For the text-containing cell, return its midpoint in (X, Y) coordinate format. 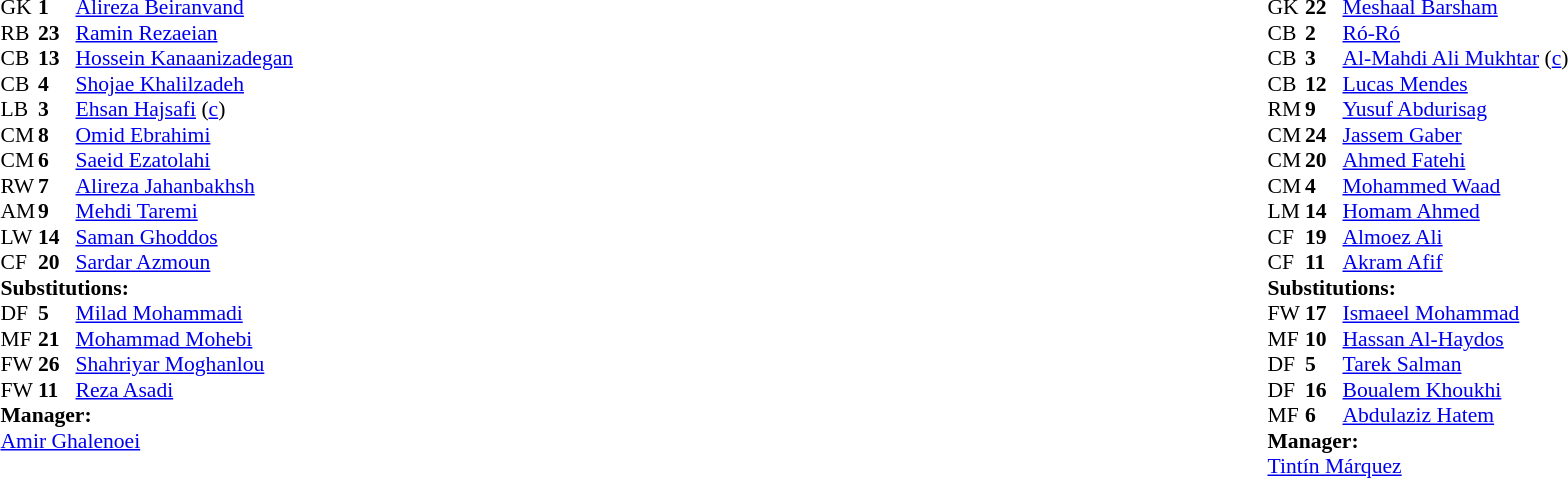
Akram Afif (1455, 263)
RB (19, 33)
Lucas Mendes (1455, 84)
Alireza Jahanbakhsh (185, 186)
Sardar Azmoun (185, 263)
24 (1324, 135)
Milad Mohammadi (185, 313)
Almoez Ali (1455, 237)
LM (1286, 211)
Ró-Ró (1455, 33)
Amir Ghalenoei (146, 441)
Ehsan Hajsafi (c) (185, 109)
Omid Ebrahimi (185, 135)
21 (57, 339)
26 (57, 365)
Shahriyar Moghanlou (185, 365)
LW (19, 237)
AM (19, 211)
Jassem Gaber (1455, 135)
Abdulaziz Hatem (1455, 415)
12 (1324, 84)
10 (1324, 339)
17 (1324, 313)
Saman Ghoddos (185, 237)
Tarek Salman (1455, 365)
RW (19, 186)
7 (57, 186)
Hossein Kanaanizadegan (185, 59)
13 (57, 59)
LB (19, 109)
RM (1286, 109)
Mehdi Taremi (185, 211)
Ismaeel Mohammad (1455, 313)
Mohammed Waad (1455, 186)
Homam Ahmed (1455, 211)
Saeid Ezatolahi (185, 161)
19 (1324, 237)
23 (57, 33)
Al-Mahdi Ali Mukhtar (c) (1455, 59)
Hassan Al-Haydos (1455, 339)
2 (1324, 33)
Ramin Rezaeian (185, 33)
8 (57, 135)
Shojae Khalilzadeh (185, 84)
16 (1324, 390)
Yusuf Abdurisag (1455, 109)
Mohammad Mohebi (185, 339)
Ahmed Fatehi (1455, 161)
Boualem Khoukhi (1455, 390)
Reza Asadi (185, 390)
